From the cell containing the given text, extract its center point as [x, y] coordinate. 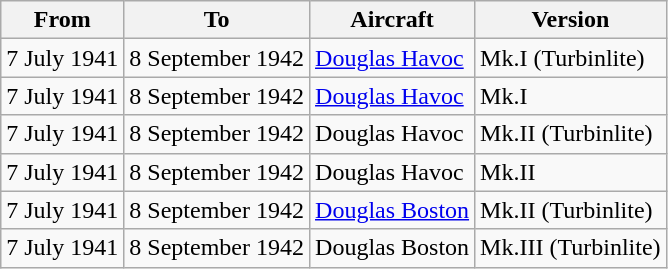
From [62, 20]
To [217, 20]
Mk.II [571, 172]
Aircraft [392, 20]
Mk.I [571, 96]
Version [571, 20]
Mk.I (Turbinlite) [571, 58]
Mk.III (Turbinlite) [571, 248]
